Locate the cell with the specified text and output its [X, Y] center coordinate. 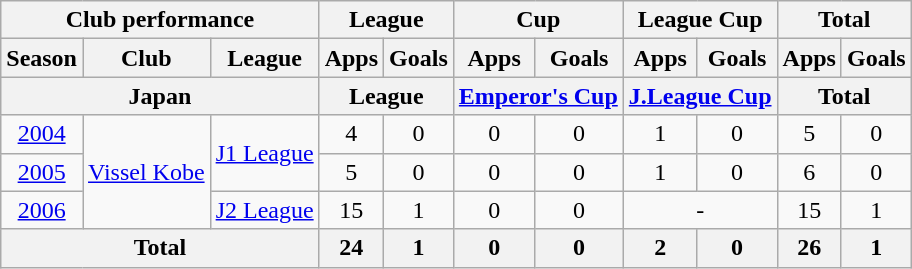
26 [809, 248]
League Cup [700, 20]
24 [351, 248]
J.League Cup [700, 96]
6 [809, 172]
Japan [160, 96]
2005 [42, 172]
J1 League [264, 153]
Club [146, 58]
Cup [538, 20]
J2 League [264, 210]
2 [660, 248]
Vissel Kobe [146, 172]
2006 [42, 210]
2004 [42, 134]
Club performance [160, 20]
- [700, 210]
Emperor's Cup [538, 96]
4 [351, 134]
Season [42, 58]
